Search for the cell housing the specified text and yield its (x, y) center coordinate. 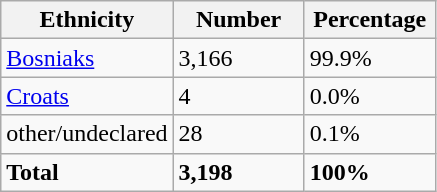
Bosniaks (87, 58)
Total (87, 172)
other/undeclared (87, 134)
Number (238, 20)
3,198 (238, 172)
Croats (87, 96)
0.0% (370, 96)
28 (238, 134)
4 (238, 96)
99.9% (370, 58)
100% (370, 172)
3,166 (238, 58)
Percentage (370, 20)
0.1% (370, 134)
Ethnicity (87, 20)
